For the text-containing cell, return its midpoint in (x, y) coordinate format. 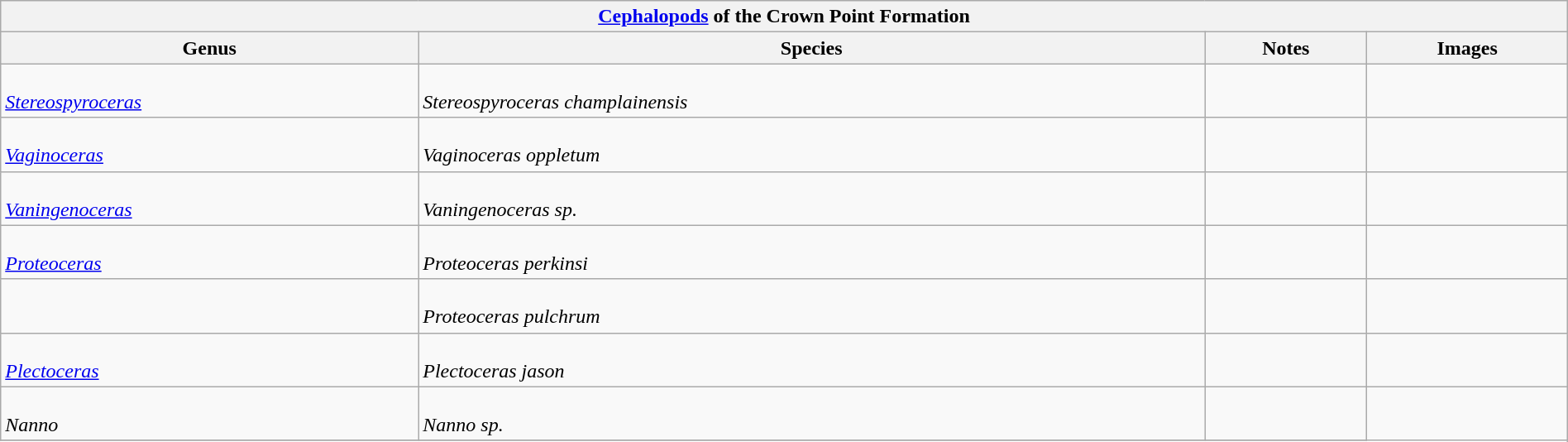
Notes (1286, 48)
Proteoceras perkinsi (812, 252)
Stereospyroceras (210, 91)
Proteoceras (210, 252)
Nanno (210, 414)
Plectoceras (210, 359)
Vaginoceras oppletum (812, 144)
Stereospyroceras champlainensis (812, 91)
Vaningenoceras sp. (812, 199)
Images (1467, 48)
Vaningenoceras (210, 199)
Genus (210, 48)
Plectoceras jason (812, 359)
Species (812, 48)
Nanno sp. (812, 414)
Cephalopods of the Crown Point Formation (784, 17)
Proteoceras pulchrum (812, 306)
Vaginoceras (210, 144)
